Determine the [x, y] coordinate at the center of the cell enclosing the given text.  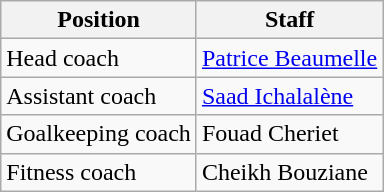
Head coach [99, 58]
Goalkeeping coach [99, 134]
Assistant coach [99, 96]
Staff [289, 20]
Fitness coach [99, 172]
Patrice Beaumelle [289, 58]
Cheikh Bouziane [289, 172]
Fouad Cheriet [289, 134]
Position [99, 20]
Saad Ichalalène [289, 96]
